Detect which cell encompasses the target text, then output its [x, y] center coordinate. 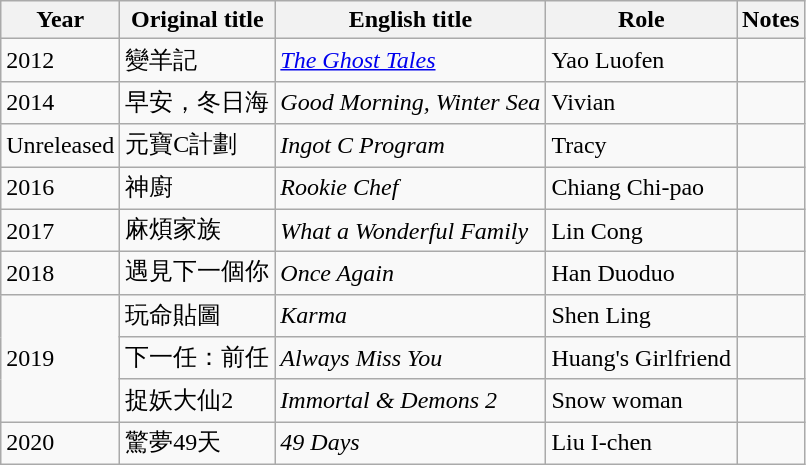
Tracy [642, 146]
Original title [198, 20]
2012 [60, 60]
Liu I-chen [642, 444]
49 Days [410, 444]
遇見下一個你 [198, 274]
Huang's Girlfriend [642, 358]
Ingot C Program [410, 146]
2016 [60, 188]
變羊記 [198, 60]
2014 [60, 102]
Immortal & Demons 2 [410, 400]
捉妖大仙2 [198, 400]
Notes [771, 20]
Good Morning, Winter Sea [410, 102]
2019 [60, 358]
2020 [60, 444]
Once Again [410, 274]
玩命貼圖 [198, 316]
Year [60, 20]
元寶C計劃 [198, 146]
Always Miss You [410, 358]
Lin Cong [642, 230]
Role [642, 20]
2018 [60, 274]
The Ghost Tales [410, 60]
Han Duoduo [642, 274]
驚夢49天 [198, 444]
Vivian [642, 102]
Unreleased [60, 146]
Snow woman [642, 400]
Yao Luofen [642, 60]
Rookie Chef [410, 188]
麻煩家族 [198, 230]
Chiang Chi-pao [642, 188]
2017 [60, 230]
神廚 [198, 188]
Karma [410, 316]
Shen Ling [642, 316]
下一任：前任 [198, 358]
早安，冬日海 [198, 102]
English title [410, 20]
What a Wonderful Family [410, 230]
